For the text-containing cell, return its midpoint in (X, Y) coordinate format. 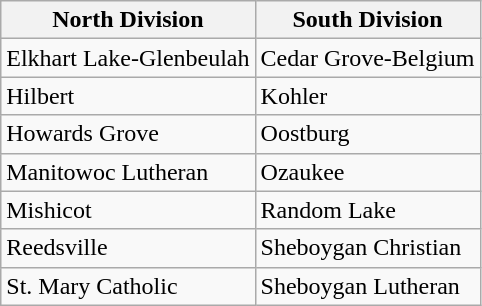
South Division (368, 20)
Howards Grove (128, 134)
St. Mary Catholic (128, 286)
Random Lake (368, 210)
Sheboygan Christian (368, 248)
Reedsville (128, 248)
Kohler (368, 96)
North Division (128, 20)
Elkhart Lake-Glenbeulah (128, 58)
Sheboygan Lutheran (368, 286)
Cedar Grove-Belgium (368, 58)
Mishicot (128, 210)
Manitowoc Lutheran (128, 172)
Oostburg (368, 134)
Hilbert (128, 96)
Ozaukee (368, 172)
